Provide the (X, Y) coordinate of the cell's center where the given text is located.  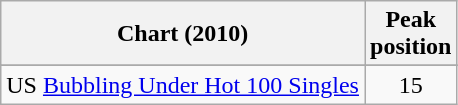
Peakposition (410, 34)
Chart (2010) (183, 34)
US Bubbling Under Hot 100 Singles (183, 85)
15 (410, 85)
